Scan for the cell matching the given text and deliver its (x, y) coordinate at center. 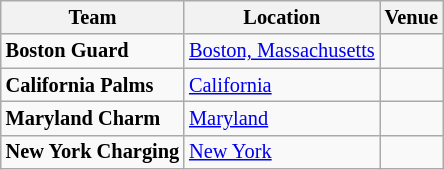
Boston Guard (92, 51)
Maryland (282, 118)
Boston, Massachusetts (282, 51)
New York (282, 152)
California Palms (92, 85)
Venue (412, 17)
Team (92, 17)
Location (282, 17)
California (282, 85)
Maryland Charm (92, 118)
New York Charging (92, 152)
